Locate the cell with the specified text and output its (x, y) center coordinate. 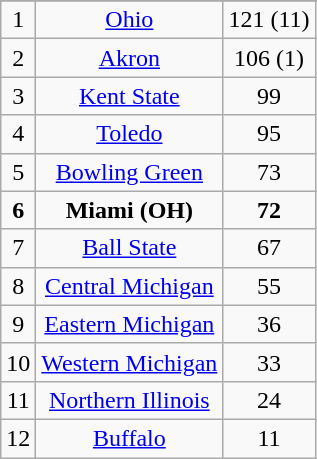
5 (18, 172)
33 (269, 362)
24 (269, 400)
Miami (OH) (130, 210)
2 (18, 58)
Western Michigan (130, 362)
3 (18, 96)
Eastern Michigan (130, 324)
95 (269, 134)
55 (269, 286)
Ball State (130, 248)
Bowling Green (130, 172)
Northern Illinois (130, 400)
Akron (130, 58)
36 (269, 324)
72 (269, 210)
Central Michigan (130, 286)
6 (18, 210)
67 (269, 248)
8 (18, 286)
106 (1) (269, 58)
Toledo (130, 134)
Kent State (130, 96)
7 (18, 248)
Ohio (130, 20)
73 (269, 172)
10 (18, 362)
Buffalo (130, 438)
9 (18, 324)
1 (18, 20)
4 (18, 134)
12 (18, 438)
121 (11) (269, 20)
99 (269, 96)
